Identify which cell holds the provided text, then report its (X, Y) central coordinate. 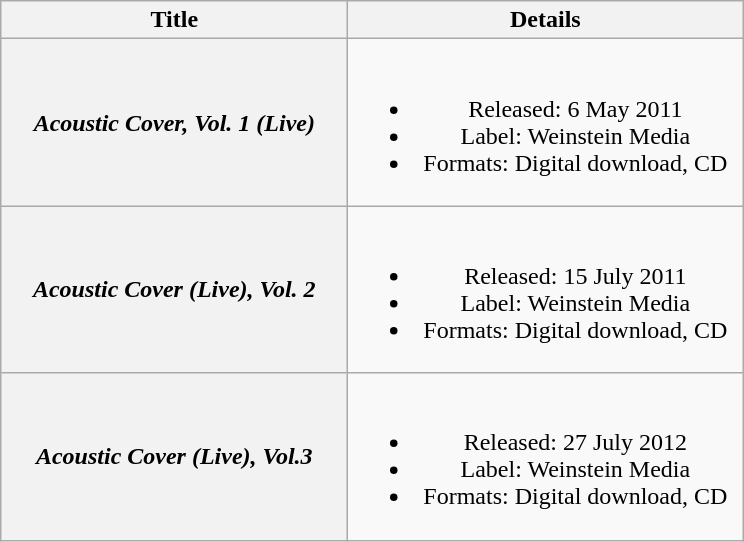
Title (174, 20)
Details (546, 20)
Acoustic Cover (Live), Vol.3 (174, 456)
Released: 6 May 2011Label: Weinstein MediaFormats: Digital download, CD (546, 122)
Acoustic Cover, Vol. 1 (Live) (174, 122)
Released: 15 July 2011Label: Weinstein MediaFormats: Digital download, CD (546, 290)
Released: 27 July 2012Label: Weinstein MediaFormats: Digital download, CD (546, 456)
Acoustic Cover (Live), Vol. 2 (174, 290)
